Return the (x, y) coordinate for the center point of the cell that contains the specified text.  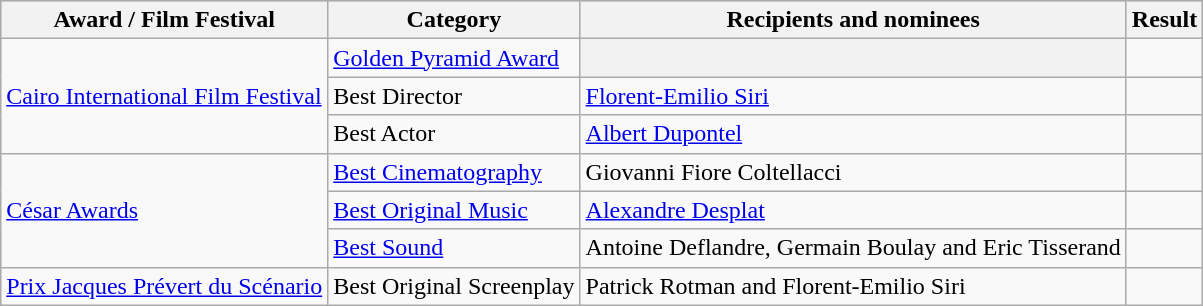
Best Actor (454, 134)
Best Sound (454, 248)
Category (454, 20)
Best Cinematography (454, 172)
Cairo International Film Festival (164, 96)
Albert Dupontel (853, 134)
Patrick Rotman and Florent-Emilio Siri (853, 286)
Award / Film Festival (164, 20)
Alexandre Desplat (853, 210)
Florent-Emilio Siri (853, 96)
Best Original Music (454, 210)
Prix Jacques Prévert du Scénario (164, 286)
César Awards (164, 210)
Golden Pyramid Award (454, 58)
Giovanni Fiore Coltellacci (853, 172)
Best Original Screenplay (454, 286)
Result (1164, 20)
Antoine Deflandre, Germain Boulay and Eric Tisserand (853, 248)
Best Director (454, 96)
Recipients and nominees (853, 20)
